Pinpoint the cell where the given text exists, returning its [x, y] midpoint coordinate. 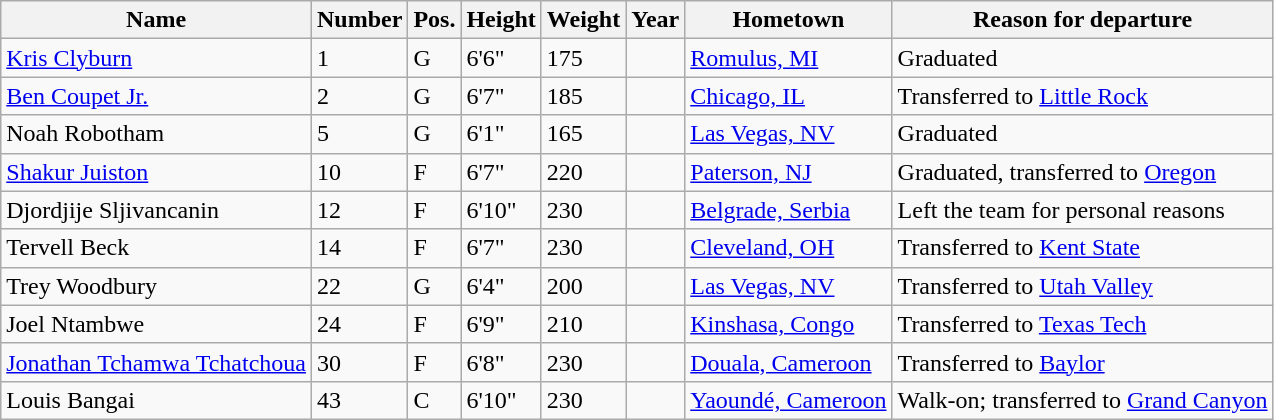
Yaoundé, Cameroon [788, 400]
210 [583, 324]
22 [359, 286]
175 [583, 58]
Number [359, 20]
Name [156, 20]
Kinshasa, Congo [788, 324]
C [434, 400]
Year [656, 20]
Shakur Juiston [156, 172]
10 [359, 172]
165 [583, 134]
Walk-on; transferred to Grand Canyon [1082, 400]
Transferred to Kent State [1082, 248]
Chicago, IL [788, 96]
Ben Coupet Jr. [156, 96]
Transferred to Little Rock [1082, 96]
24 [359, 324]
Transferred to Baylor [1082, 362]
6'6" [501, 58]
5 [359, 134]
Louis Bangai [156, 400]
30 [359, 362]
Pos. [434, 20]
185 [583, 96]
6'8" [501, 362]
Trey Woodbury [156, 286]
6'4" [501, 286]
200 [583, 286]
Cleveland, OH [788, 248]
Reason for departure [1082, 20]
Left the team for personal reasons [1082, 210]
Weight [583, 20]
Kris Clyburn [156, 58]
Graduated, transferred to Oregon [1082, 172]
Djordjije Sljivancanin [156, 210]
Romulus, MI [788, 58]
Tervell Beck [156, 248]
12 [359, 210]
Joel Ntambwe [156, 324]
1 [359, 58]
Transferred to Utah Valley [1082, 286]
2 [359, 96]
Belgrade, Serbia [788, 210]
Douala, Cameroon [788, 362]
Jonathan Tchamwa Tchatchoua [156, 362]
Height [501, 20]
43 [359, 400]
Transferred to Texas Tech [1082, 324]
14 [359, 248]
220 [583, 172]
Noah Robotham [156, 134]
6'1" [501, 134]
6'9" [501, 324]
Hometown [788, 20]
Paterson, NJ [788, 172]
